Identify which cell holds the provided text, then report its [x, y] central coordinate. 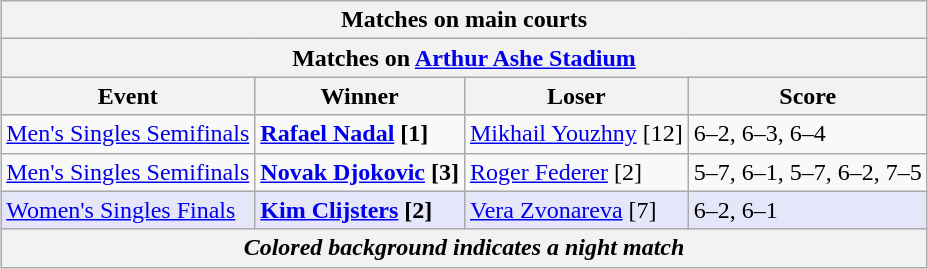
Roger Federer [2] [576, 172]
5–7, 6–1, 5–7, 6–2, 7–5 [808, 172]
Vera Zvonareva [7] [576, 210]
Matches on Arthur Ashe Stadium [464, 58]
6–2, 6–1 [808, 210]
Winner [360, 96]
Score [808, 96]
Kim Clijsters [2] [360, 210]
Matches on main courts [464, 20]
Rafael Nadal [1] [360, 134]
6–2, 6–3, 6–4 [808, 134]
Event [128, 96]
Loser [576, 96]
Colored background indicates a night match [464, 248]
Novak Djokovic [3] [360, 172]
Women's Singles Finals [128, 210]
Mikhail Youzhny [12] [576, 134]
